Find where the given text appears and provide that cell's center as (x, y) coordinate. 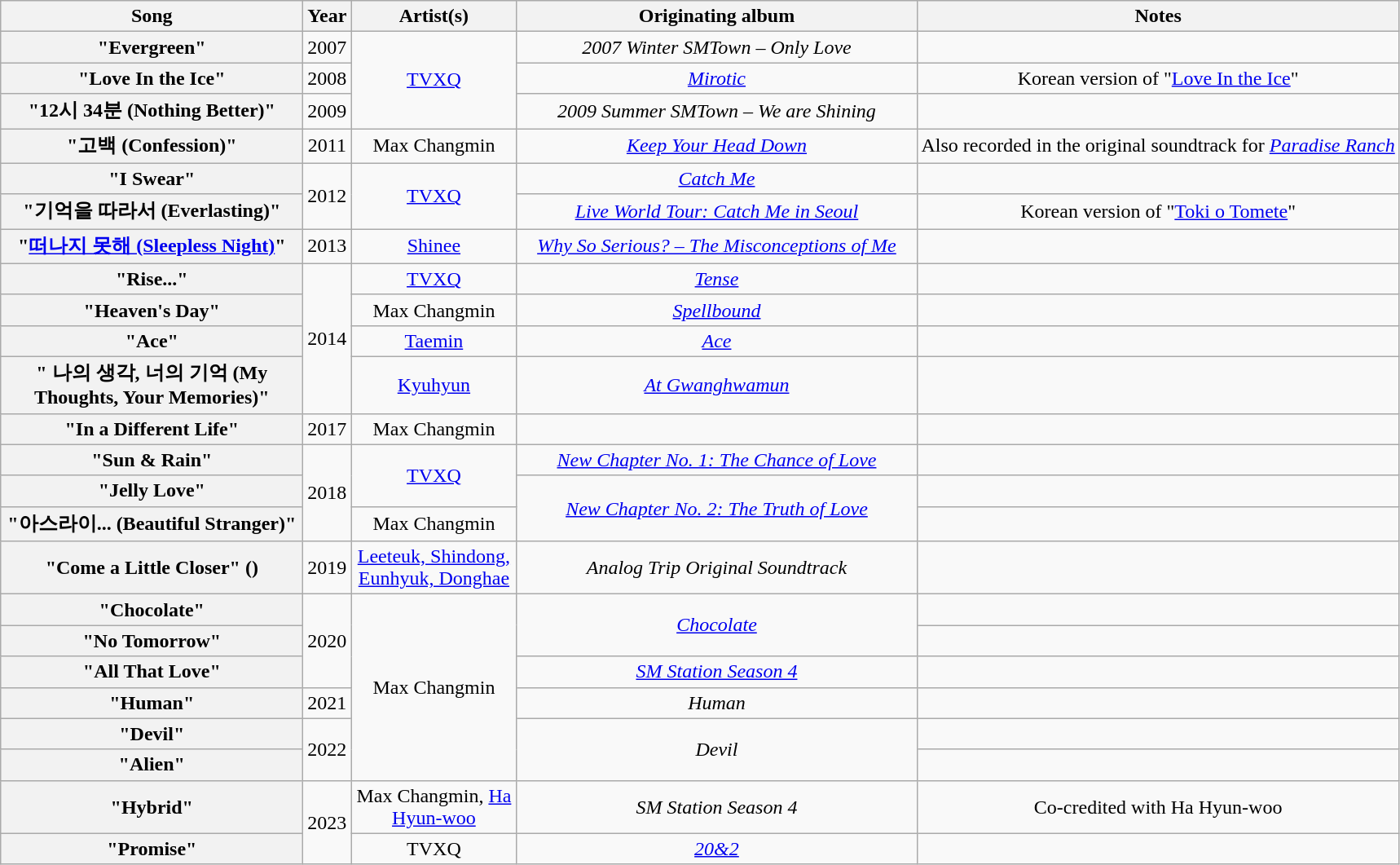
Shinee (434, 246)
Live World Tour: Catch Me in Seoul (717, 212)
Chocolate (717, 625)
Originating album (717, 16)
"Chocolate" (152, 610)
Catch Me (717, 179)
Max Changmin, Ha Hyun-woo (434, 807)
Year (328, 16)
Leeteuk, Shindong, Eunhyuk, Donghae (434, 567)
2009 (328, 111)
2013 (328, 246)
"Human" (152, 703)
" 나의 생각, 너의 기억 (My Thoughts, Your Memories)" (152, 385)
Why So Serious? – The Misconceptions of Me (717, 246)
2012 (328, 196)
Devil (717, 749)
2017 (328, 429)
Co-credited with Ha Hyun-woo (1158, 807)
Korean version of "Love In the Ice" (1158, 78)
Korean version of "Toki o Tomete" (1158, 212)
2009 Summer SMTown – We are Shining (717, 111)
"Hybrid" (152, 807)
"Devil" (152, 734)
2023 (328, 822)
New Chapter No. 1: The Chance of Love (717, 460)
20&2 (717, 849)
"Alien" (152, 765)
"떠나지 못해 (Sleepless Night)" (152, 246)
New Chapter No. 2: The Truth of Love (717, 509)
Also recorded in the original soundtrack for Paradise Ranch (1158, 147)
"In a Different Life" (152, 429)
"I Swear" (152, 179)
2018 (328, 492)
"아스라이... (Beautiful Stranger)" (152, 523)
Kyuhyun (434, 385)
2007 (328, 47)
"Ace" (152, 341)
Mirotic (717, 78)
Taemin (434, 341)
Song (152, 16)
Spellbound (717, 310)
"Love In the Ice" (152, 78)
Keep Your Head Down (717, 147)
Analog Trip Original Soundtrack (717, 567)
"Jelly Love" (152, 491)
Notes (1158, 16)
2019 (328, 567)
2008 (328, 78)
2007 Winter SMTown – Only Love (717, 47)
Tense (717, 279)
"Heaven's Day" (152, 310)
Artist(s) (434, 16)
"Sun & Rain" (152, 460)
2014 (328, 338)
2021 (328, 703)
"12시 34분 (Nothing Better)" (152, 111)
"고백 (Confession)" (152, 147)
"기억을 따라서 (Everlasting)" (152, 212)
"Rise..." (152, 279)
2020 (328, 641)
"No Tomorrow" (152, 641)
"Promise" (152, 849)
2022 (328, 749)
Ace (717, 341)
"Evergreen" (152, 47)
At Gwanghwamun (717, 385)
"Come a Little Closer" () (152, 567)
"All That Love" (152, 672)
Human (717, 703)
2011 (328, 147)
